Pinpoint the cell where the given text exists, returning its (X, Y) midpoint coordinate. 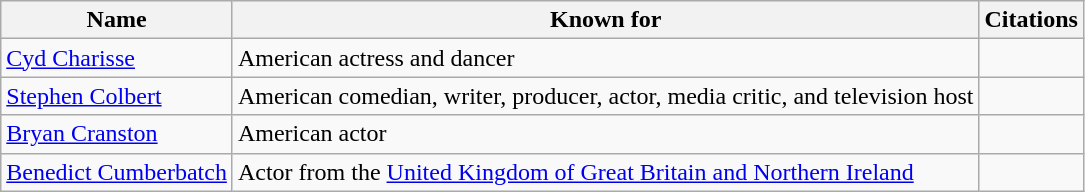
Benedict Cumberbatch (117, 172)
American actor (606, 134)
Bryan Cranston (117, 134)
Cyd Charisse (117, 58)
Stephen Colbert (117, 96)
American comedian, writer, producer, actor, media critic, and television host (606, 96)
American actress and dancer (606, 58)
Name (117, 20)
Known for (606, 20)
Citations (1031, 20)
Actor from the United Kingdom of Great Britain and Northern Ireland (606, 172)
